For the text-containing cell, return its midpoint in (x, y) coordinate format. 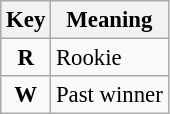
Past winner (110, 95)
W (26, 95)
Key (26, 20)
Rookie (110, 58)
Meaning (110, 20)
R (26, 58)
